Search for the cell housing the specified text and yield its [X, Y] center coordinate. 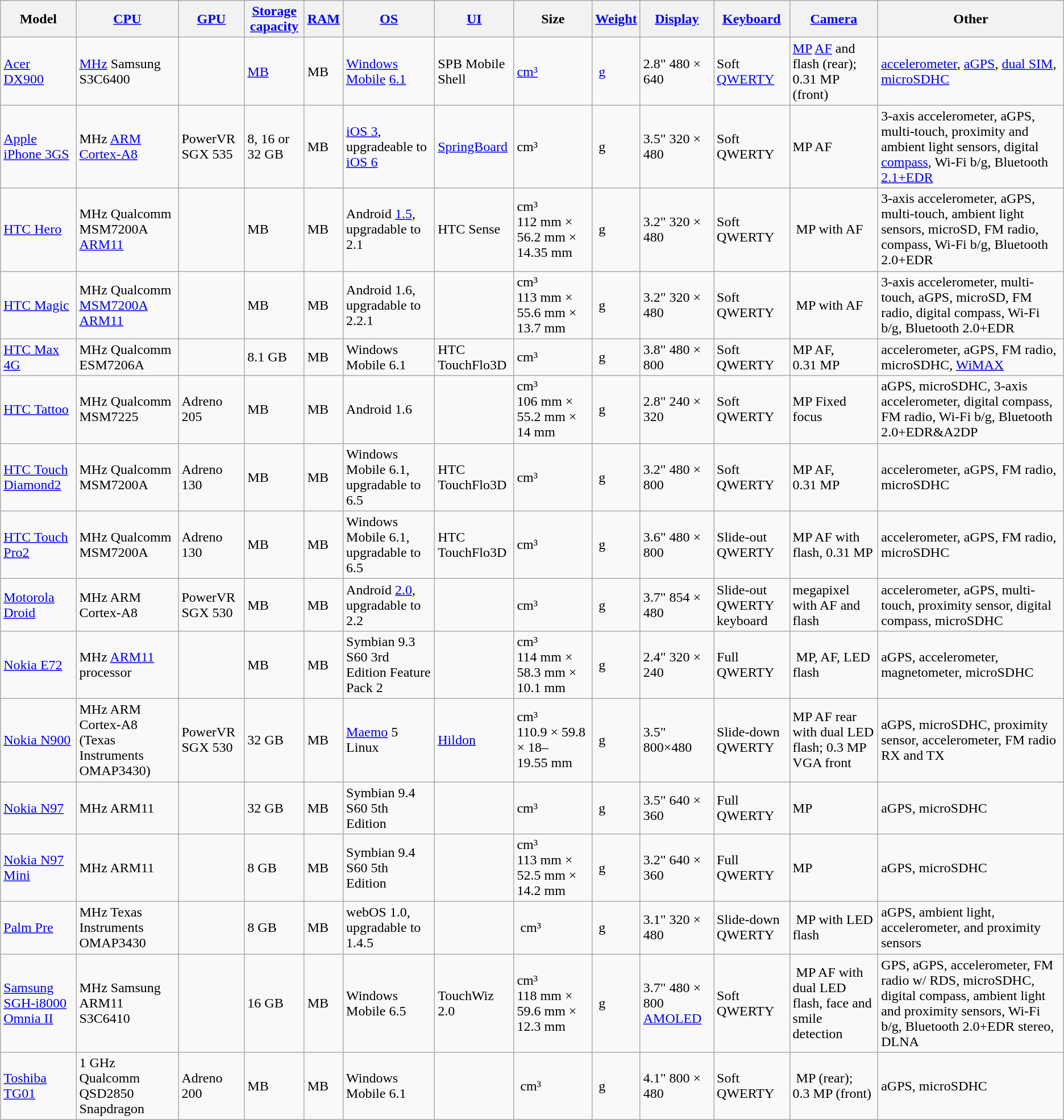
cm³114 mm × 58.3 mm × 10.1 mm [553, 665]
MP with LED flash [834, 928]
cm³106 mm × 55.2 mm × 14 mm [553, 409]
Keyboard [752, 19]
MP AF with dual LED flash, face and smile detection [834, 1004]
3.8" 480 × 800 [676, 357]
TouchWiz 2.0 [474, 1004]
Hildon [474, 740]
Nokia E72 [39, 665]
megapixel with AF and flash [834, 605]
MHz Qualcomm MSM7225 [127, 409]
Maemo 5 Linux [389, 740]
HTC Tattoo [39, 409]
8.1 GB [274, 357]
1 GHz Qualcomm QSD2850 Snapdragon [127, 1086]
3-axis accelerometer, multi-touch, aGPS, microSD, FM radio, digital compass, Wi-Fi b/g, Bluetooth 2.0+EDR [971, 305]
Camera [834, 19]
aGPS, accelerometer, magnetometer, microSDHC [971, 665]
Acer DX900 [39, 72]
MP, AF, LED flash [834, 665]
RAM [323, 19]
Slide-out QWERTY [752, 544]
PowerVR SGX 535 [211, 147]
Motorola Droid [39, 605]
HTC Touch Pro2 [39, 544]
3.5" 640 × 360 [676, 808]
Adreno 200 [211, 1086]
cm³ 113 mm × 52.5 mm × 14.2 mm [553, 868]
MHz ARM Cortex-A8 (Texas Instruments OMAP3430) [127, 740]
aGPS, ambient light, accelerometer, and proximity sensors [971, 928]
Storage capacity [274, 19]
MP Fixed focus [834, 409]
Other [971, 19]
Nokia N900 [39, 740]
MHz ARM11 processor [127, 665]
Model [39, 19]
3.5" 320 × 480 [676, 147]
CPU [127, 19]
Apple iPhone 3GS [39, 147]
3.2" 480 × 800 [676, 477]
Adreno 205 [211, 409]
cm³110.9 × 59.8 × 18–19.55 mm [553, 740]
MP AF [834, 147]
UI [474, 19]
HTC Touch Diamond2 [39, 477]
2.4" 320 × 240 [676, 665]
MHz Samsung ARM11 S3C6410 [127, 1004]
3-axis accelerometer, aGPS, multi-touch, ambient light sensors, microSD, FM radio, compass, Wi-Fi b/g, Bluetooth 2.0+EDR [971, 230]
3.1" 320 × 480 [676, 928]
Nokia N97 Mini [39, 868]
cm³113 mm × 55.6 mm × 13.7 mm [553, 305]
Toshiba TG01 [39, 1086]
3.7" 480 × 800 AMOLED [676, 1004]
Windows Mobile 6.5 [389, 1004]
aGPS, microSDHC, 3-axis accelerometer, digital compass, FM radio, Wi-Fi b/g, Bluetooth 2.0+EDR&A2DP [971, 409]
cm³112 mm × 56.2 mm × 14.35 mm [553, 230]
Slide-out QWERTY keyboard [752, 605]
Nokia N97 [39, 808]
MP (rear); 0.3 MP (front) [834, 1086]
3.7" 854 × 480 [676, 605]
HTC Magic [39, 305]
HTC Sense [474, 230]
MHz Samsung S3C6400 [127, 72]
accelerometer, aGPS, dual SIM, microSDHC [971, 72]
Android 2.0, upgradable to 2.2 [389, 605]
MP AF with flash, 0.31 MP [834, 544]
OS [389, 19]
Samsung SGH-i8000 Omnia II [39, 1004]
MP AF and flash (rear); 0.31 MP (front) [834, 72]
Android 1.6, upgradable to 2.2.1 [389, 305]
Symbian 9.3 S60 3rd Edition Feature Pack 2 [389, 665]
iOS 3, upgradeable to iOS 6 [389, 147]
16 GB [274, 1004]
cm³ 118 mm × 59.6 mm × 12.3 mm [553, 1004]
Size [553, 19]
MHz Texas Instruments OMAP3430 [127, 928]
GPS, aGPS, accelerometer, FM radio w/ RDS, microSDHC, digital compass, ambient light and proximity sensors, Wi-Fi b/g, Bluetooth 2.0+EDR stereo, DLNA [971, 1004]
Palm Pre [39, 928]
3-axis accelerometer, aGPS, multi-touch, proximity and ambient light sensors, digital compass, Wi-Fi b/g, Bluetooth 2.1+EDR [971, 147]
GPU [211, 19]
3.6" 480 × 800 [676, 544]
accelerometer, aGPS, multi-touch, proximity sensor, digital compass, microSDHC [971, 605]
Weight [616, 19]
Display [676, 19]
4.1" 800 × 480 [676, 1086]
8, 16 or 32 GB [274, 147]
2.8" 240 × 320 [676, 409]
3.5" 800×480 [676, 740]
HTC Max 4G [39, 357]
Android 1.6 [389, 409]
SpringBoard [474, 147]
accelerometer, aGPS, FM radio, microSDHC, WiMAX [971, 357]
HTC Hero [39, 230]
Android 1.5, upgradable to 2.1 [389, 230]
webOS 1.0, upgradable to 1.4.5 [389, 928]
2.8" 480 × 640 [676, 72]
MHz Qualcomm ESM7206A [127, 357]
MP AF rear with dual LED flash; 0.3 MP VGA front [834, 740]
aGPS, microSDHC, proximity sensor, accelerometer, FM radio RX and TX [971, 740]
SPB Mobile Shell [474, 72]
3.2" 640 × 360 [676, 868]
